Scan for the cell matching the given text and deliver its (X, Y) coordinate at center. 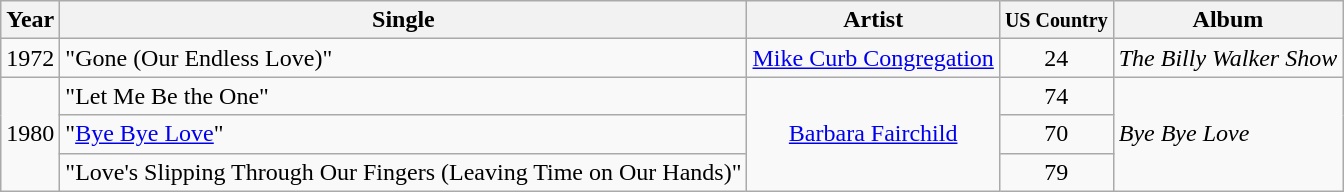
Album (1228, 20)
"Gone (Our Endless Love)" (404, 58)
Artist (873, 20)
US Country (1056, 20)
Mike Curb Congregation (873, 58)
79 (1056, 172)
1980 (30, 134)
70 (1056, 134)
"Bye Bye Love" (404, 134)
24 (1056, 58)
The Billy Walker Show (1228, 58)
"Love's Slipping Through Our Fingers (Leaving Time on Our Hands)" (404, 172)
74 (1056, 96)
Year (30, 20)
Barbara Fairchild (873, 134)
"Let Me Be the One" (404, 96)
Bye Bye Love (1228, 134)
Single (404, 20)
1972 (30, 58)
